Locate the cell with the specified text and output its (X, Y) center coordinate. 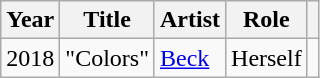
Herself (267, 58)
Title (108, 20)
Artist (190, 20)
Role (267, 20)
Beck (190, 58)
2018 (30, 58)
Year (30, 20)
"Colors" (108, 58)
